Return [x, y] of the center of cell containing provided text 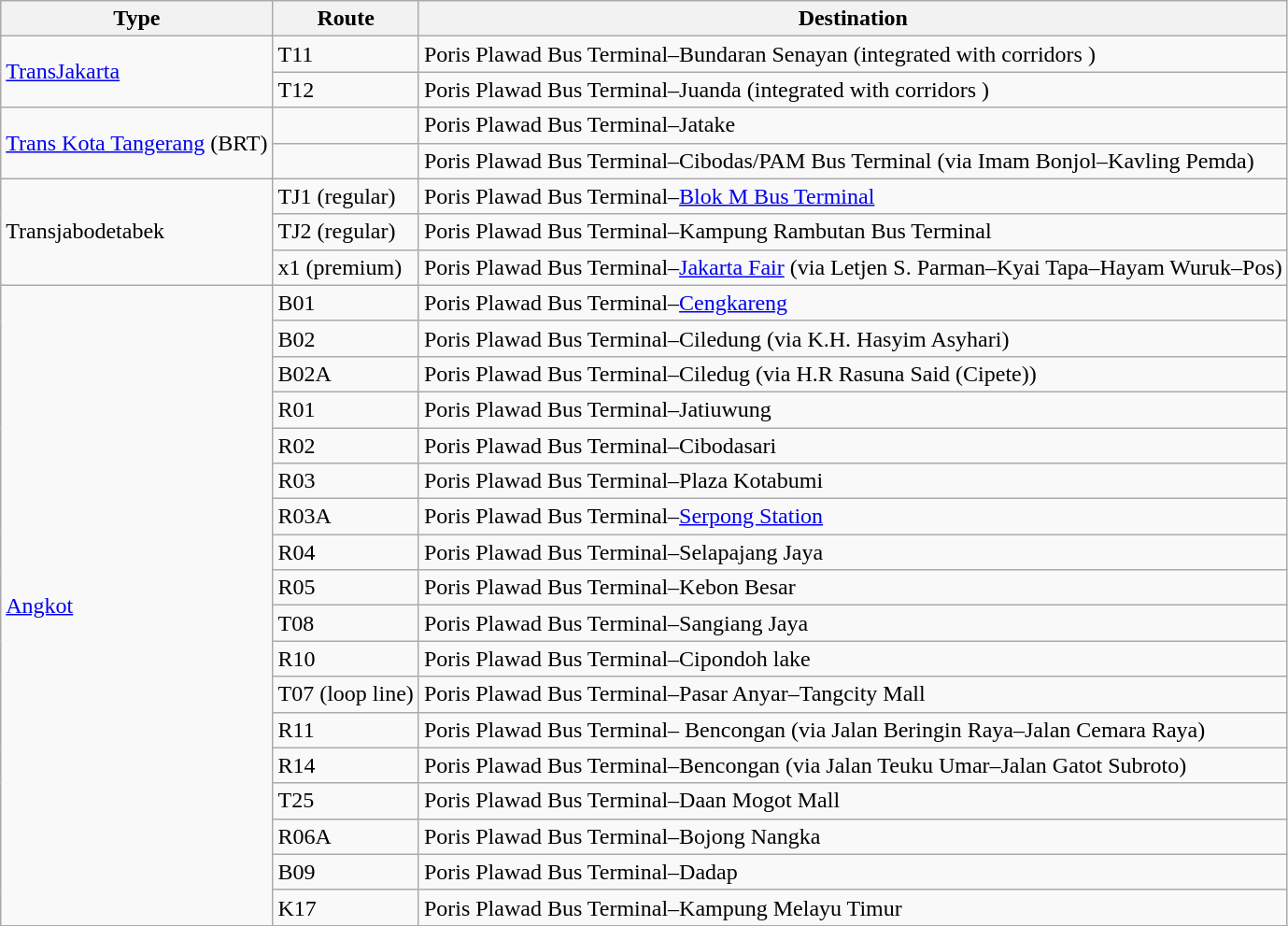
T25 [346, 801]
R05 [346, 588]
B02 [346, 338]
Poris Plawad Bus Terminal–Cibodasari [853, 446]
Poris Plawad Bus Terminal–Jakarta Fair (via Letjen S. Parman–Kyai Tapa–Hayam Wuruk–Pos) [853, 267]
Poris Plawad Bus Terminal–Sangiang Jaya [853, 623]
T12 [346, 90]
Transjabodetabek [136, 232]
Route [346, 19]
R10 [346, 659]
R14 [346, 765]
R01 [346, 409]
Poris Plawad Bus Terminal–Bojong Nangka [853, 836]
Poris Plawad Bus Terminal–Ciledug (via H.R Rasuna Said (Cipete)) [853, 374]
B01 [346, 303]
T07 (loop line) [346, 694]
Poris Plawad Bus Terminal–Plaza Kotabumi [853, 481]
K17 [346, 907]
Destination [853, 19]
R02 [346, 446]
Poris Plawad Bus Terminal–Cibodas/PAM Bus Terminal (via Imam Bonjol–Kavling Pemda) [853, 161]
Poris Plawad Bus Terminal–Selapajang Jaya [853, 552]
B09 [346, 872]
Poris Plawad Bus Terminal–Jatiuwung [853, 409]
Angkot [136, 605]
T08 [346, 623]
TransJakarta [136, 72]
Poris Plawad Bus Terminal–Pasar Anyar–Tangcity Mall [853, 694]
TJ2 (regular) [346, 232]
Trans Kota Tangerang (BRT) [136, 143]
Poris Plawad Bus Terminal–Jatake [853, 125]
Poris Plawad Bus Terminal–Dadap [853, 872]
Poris Plawad Bus Terminal–Blok M Bus Terminal [853, 196]
Poris Plawad Bus Terminal–Serpong Station [853, 517]
R06A [346, 836]
Poris Plawad Bus Terminal–Cengkareng [853, 303]
Poris Plawad Bus Terminal–Juanda (integrated with corridors ) [853, 90]
R04 [346, 552]
Poris Plawad Bus Terminal–Kampung Rambutan Bus Terminal [853, 232]
Poris Plawad Bus Terminal–Kebon Besar [853, 588]
R11 [346, 730]
Poris Plawad Bus Terminal– Bencongan (via Jalan Beringin Raya–Jalan Cemara Raya) [853, 730]
x1 (premium) [346, 267]
Poris Plawad Bus Terminal–Cipondoh lake [853, 659]
T11 [346, 54]
Poris Plawad Bus Terminal–Ciledung (via K.H. Hasyim Asyhari) [853, 338]
R03 [346, 481]
R03A [346, 517]
Poris Plawad Bus Terminal–Kampung Melayu Timur [853, 907]
TJ1 (regular) [346, 196]
Poris Plawad Bus Terminal–Bundaran Senayan (integrated with corridors ) [853, 54]
B02A [346, 374]
Poris Plawad Bus Terminal–Bencongan (via Jalan Teuku Umar–Jalan Gatot Subroto) [853, 765]
Type [136, 19]
Poris Plawad Bus Terminal–Daan Mogot Mall [853, 801]
